Find where the given text appears and provide that cell's center as (X, Y) coordinate. 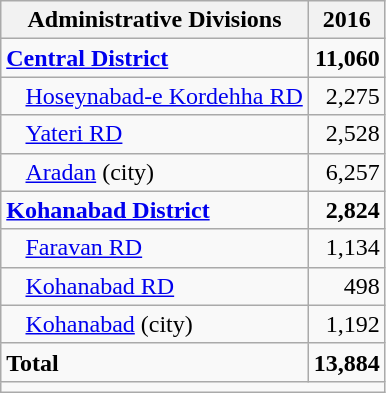
2,824 (346, 210)
1,134 (346, 248)
Administrative Divisions (155, 20)
6,257 (346, 172)
1,192 (346, 324)
2,528 (346, 134)
Kohanabad (city) (155, 324)
Central District (155, 58)
2,275 (346, 96)
Total (155, 362)
Hoseynabad-e Kordehha RD (155, 96)
498 (346, 286)
Kohanabad RD (155, 286)
Kohanabad District (155, 210)
11,060 (346, 58)
2016 (346, 20)
Aradan (city) (155, 172)
Yateri RD (155, 134)
13,884 (346, 362)
Faravan RD (155, 248)
